Output the (x, y) coordinate of the center of the cell containing the given text.  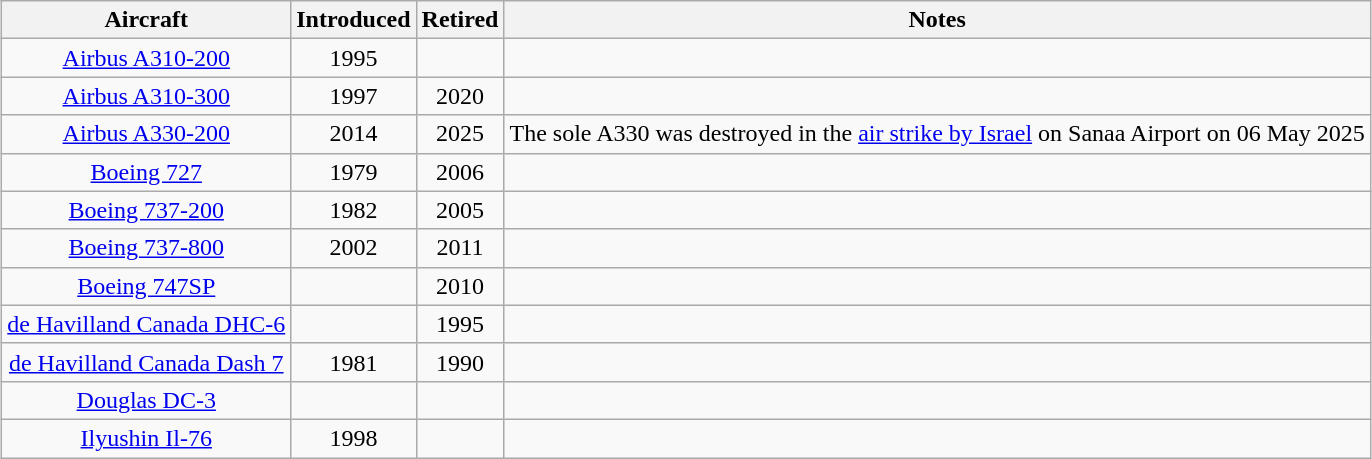
1998 (354, 438)
de Havilland Canada DHC-6 (146, 324)
2025 (460, 134)
2014 (354, 134)
Airbus A310-200 (146, 58)
Boeing 737-800 (146, 248)
Airbus A310-300 (146, 96)
Airbus A330-200 (146, 134)
2010 (460, 286)
2006 (460, 172)
Retired (460, 20)
Aircraft (146, 20)
The sole A330 was destroyed in the air strike by Israel on Sanaa Airport on 06 May 2025 (937, 134)
2005 (460, 210)
2002 (354, 248)
Notes (937, 20)
Boeing 727 (146, 172)
Boeing 747SP (146, 286)
1982 (354, 210)
1981 (354, 362)
de Havilland Canada Dash 7 (146, 362)
Introduced (354, 20)
1979 (354, 172)
Boeing 737-200 (146, 210)
Douglas DC-3 (146, 400)
2011 (460, 248)
Ilyushin Il-76 (146, 438)
2020 (460, 96)
1997 (354, 96)
1990 (460, 362)
